Determine the (X, Y) coordinate at the center of the cell enclosing the given text.  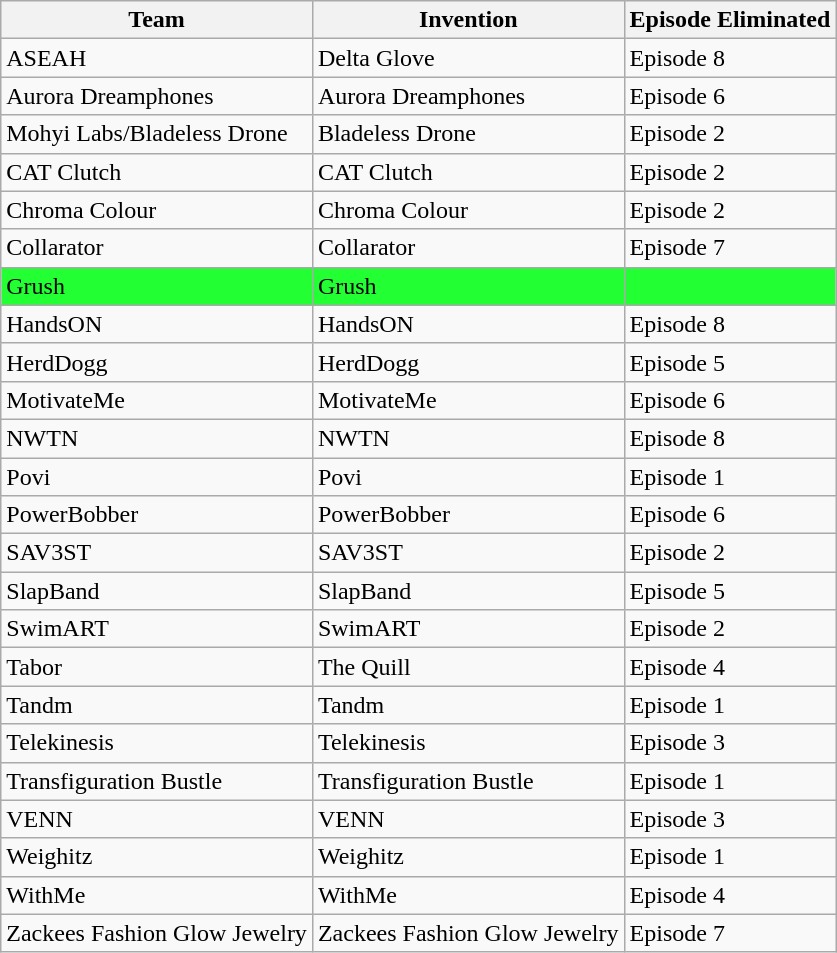
Invention (468, 20)
Bladeless Drone (468, 134)
Delta Glove (468, 58)
Episode Eliminated (730, 20)
Team (157, 20)
Mohyi Labs/Bladeless Drone (157, 134)
Tabor (157, 667)
The Quill (468, 667)
ASEAH (157, 58)
